Capture the cell that displays the provided text and extract its (X, Y) central coordinate. 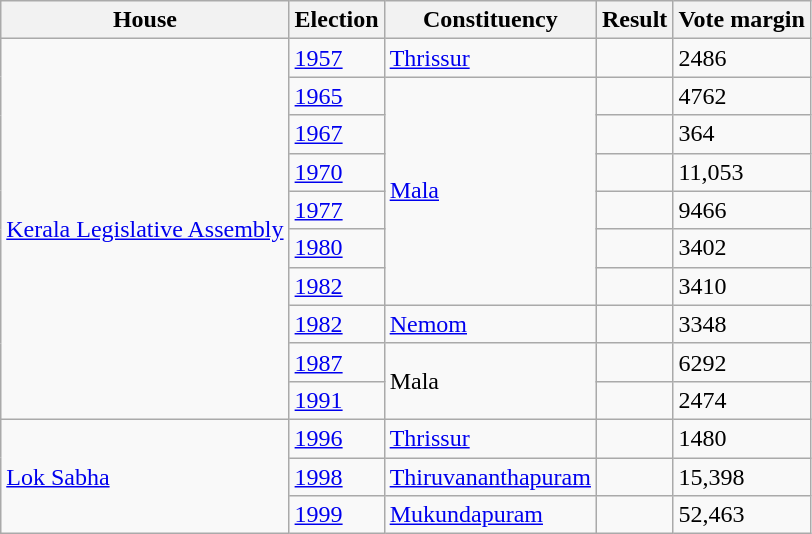
Result (634, 20)
1999 (336, 515)
Vote margin (742, 20)
9466 (742, 210)
1480 (742, 438)
4762 (742, 96)
1957 (336, 58)
3410 (742, 286)
Election (336, 20)
1996 (336, 438)
Mukundapuram (490, 515)
52,463 (742, 515)
364 (742, 134)
11,053 (742, 172)
1987 (336, 362)
1991 (336, 400)
Kerala Legislative Assembly (145, 230)
Nemom (490, 324)
Constituency (490, 20)
Thiruvananthapuram (490, 477)
2486 (742, 58)
House (145, 20)
6292 (742, 362)
3348 (742, 324)
1977 (336, 210)
1970 (336, 172)
15,398 (742, 477)
1980 (336, 248)
Lok Sabha (145, 476)
1965 (336, 96)
3402 (742, 248)
2474 (742, 400)
1967 (336, 134)
1998 (336, 477)
